Locate the cell with the specified text and output its (x, y) center coordinate. 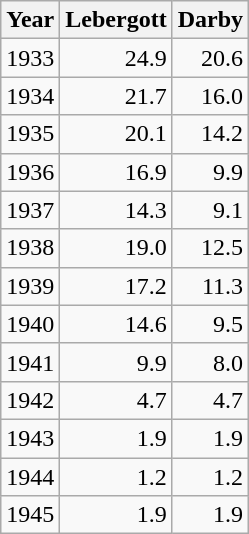
16.0 (210, 96)
9.5 (210, 324)
14.6 (116, 324)
1945 (30, 515)
16.9 (116, 172)
1941 (30, 362)
8.0 (210, 362)
1939 (30, 286)
1936 (30, 172)
14.3 (116, 210)
21.7 (116, 96)
1938 (30, 248)
Year (30, 20)
24.9 (116, 58)
Darby (210, 20)
12.5 (210, 248)
1934 (30, 96)
1940 (30, 324)
20.6 (210, 58)
11.3 (210, 286)
1944 (30, 477)
1933 (30, 58)
17.2 (116, 286)
1943 (30, 438)
1942 (30, 400)
Lebergott (116, 20)
14.2 (210, 134)
20.1 (116, 134)
1935 (30, 134)
1937 (30, 210)
19.0 (116, 248)
9.1 (210, 210)
